Return [X, Y] of the center of cell containing provided text 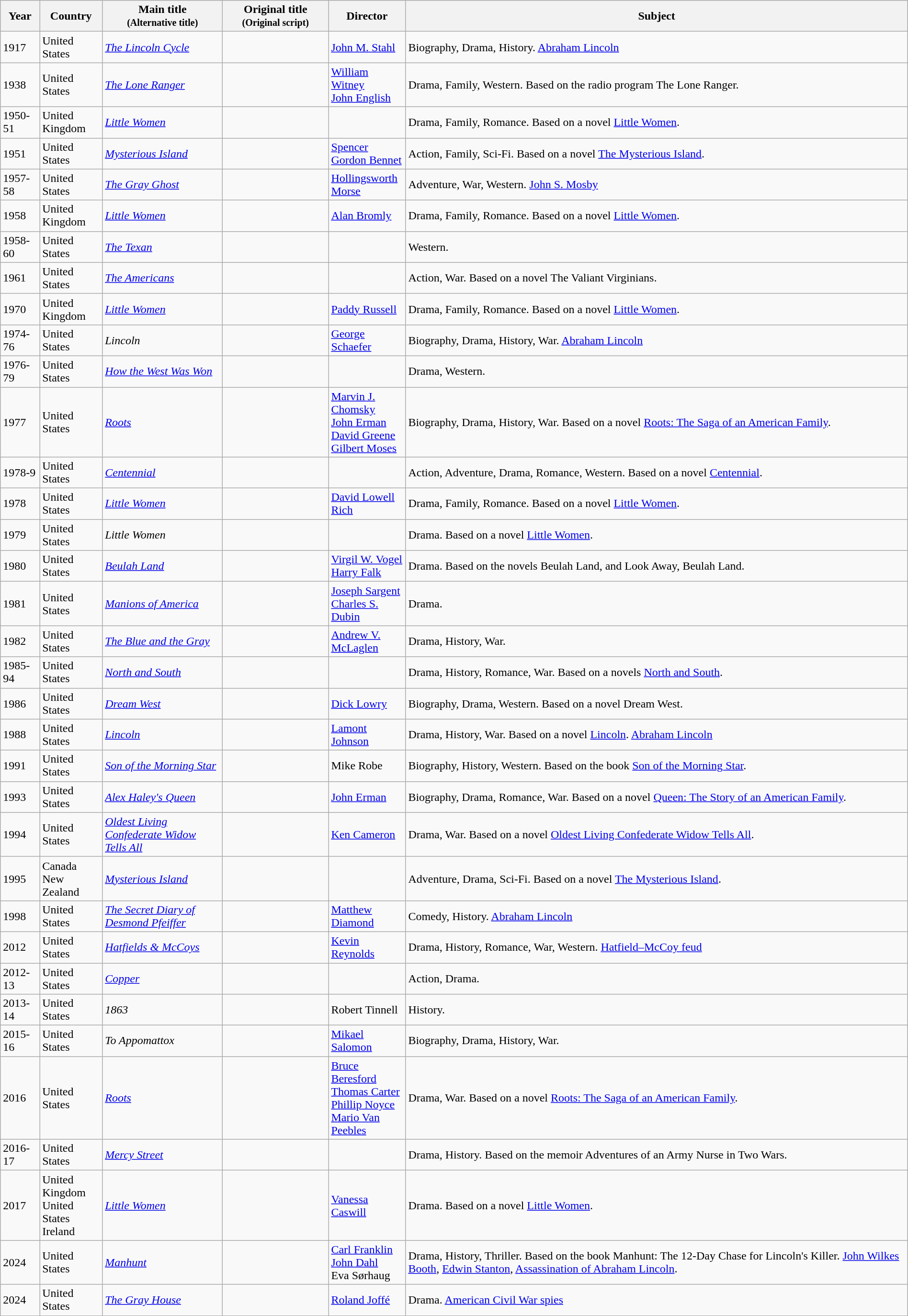
Mike Robe [367, 766]
1993 [20, 797]
Mercy Street [163, 1155]
1863 [163, 1010]
Bruce BeresfordThomas CarterPhillip NoyceMario Van Peebles [367, 1098]
Original title(Original script) [276, 16]
Drama. Based on the novels Beulah Land, and Look Away, Beulah Land. [657, 566]
1961 [20, 278]
1985-94 [20, 672]
Hollingsworth Morse [367, 185]
To Appomattox [163, 1041]
1979 [20, 535]
How the West Was Won [163, 371]
2015-16 [20, 1041]
1981 [20, 604]
The Lincoln Cycle [163, 47]
1980 [20, 566]
1991 [20, 766]
Oldest Living Confederate Widow Tells All [163, 834]
CanadaNew Zealand [71, 878]
Lamont Johnson [367, 734]
The Gray Ghost [163, 185]
The Secret Diary of Desmond Pfeiffer [163, 916]
2017 [20, 1205]
Robert Tinnell [367, 1010]
History. [657, 1010]
Biography, Drama, History. Abraham Lincoln [657, 47]
Biography, Drama, History, War. Based on a novel Roots: The Saga of an American Family. [657, 422]
1957-58 [20, 185]
The Texan [163, 247]
Marvin J. ChomskyJohn ErmanDavid GreeneGilbert Moses [367, 422]
1995 [20, 878]
Director [367, 16]
1917 [20, 47]
Adventure, War, Western. John S. Mosby [657, 185]
Copper [163, 979]
2013-14 [20, 1010]
Country [71, 16]
Vanessa Caswill [367, 1205]
John Erman [367, 797]
Action, War. Based on a novel The Valiant Virginians. [657, 278]
Year [20, 16]
Drama, History, Romance, War, Western. Hatfield–McCoy feud [657, 947]
1978-9 [20, 473]
Carl FranklinJohn DahlEva Sørhaug [367, 1262]
Action, Family, Sci-Fi. Based on a novel The Mysterious Island. [657, 153]
Manhunt [163, 1262]
1974-76 [20, 340]
Action, Adventure, Drama, Romance, Western. Based on a novel Centennial. [657, 473]
Alan Bromly [367, 215]
Drama, History. Based on the memoir Adventures of an Army Nurse in Two Wars. [657, 1155]
Virgil W. VogelHarry Falk [367, 566]
Mikael Salomon [367, 1041]
Roland Joffé [367, 1300]
The Gray House [163, 1300]
2016-17 [20, 1155]
William WitneyJohn English [367, 85]
Biography, Drama, History, War. [657, 1041]
The Blue and the Gray [163, 641]
Centennial [163, 473]
1986 [20, 704]
United KingdomUnited StatesIreland [71, 1205]
Biography, Drama, Western. Based on a novel Dream West. [657, 704]
1951 [20, 153]
2016 [20, 1098]
1978 [20, 504]
1977 [20, 422]
Dream West [163, 704]
Biography, History, Western. Based on the book Son of the Morning Star. [657, 766]
Adventure, Drama, Sci-Fi. Based on a novel The Mysterious Island. [657, 878]
Son of the Morning Star [163, 766]
Beulah Land [163, 566]
North and South [163, 672]
Drama, War. Based on a novel Oldest Living Confederate Widow Tells All. [657, 834]
Drama. American Civil War spies [657, 1300]
Drama, History, Romance, War. Based on a novels North and South. [657, 672]
Alex Haley's Queen [163, 797]
1982 [20, 641]
Biography, Drama, History, War. Abraham Lincoln [657, 340]
George Schaefer [367, 340]
1958 [20, 215]
Western. [657, 247]
Drama, Family, Western. Based on the radio program The Lone Ranger. [657, 85]
Manions of America [163, 604]
Andrew V. McLaglen [367, 641]
1988 [20, 734]
1970 [20, 309]
The Lone Ranger [163, 85]
Comedy, History. Abraham Lincoln [657, 916]
Hatfields & McCoys [163, 947]
2012-13 [20, 979]
Drama, Western. [657, 371]
1976-79 [20, 371]
Drama. [657, 604]
Ken Cameron [367, 834]
Subject [657, 16]
1998 [20, 916]
Spencer Gordon Bennet [367, 153]
Dick Lowry [367, 704]
Drama, History, War. Based on a novel Lincoln. Abraham Lincoln [657, 734]
Action, Drama. [657, 979]
1938 [20, 85]
Kevin Reynolds [367, 947]
David Lowell Rich [367, 504]
Main title(Alternative title) [163, 16]
1994 [20, 834]
1958-60 [20, 247]
Paddy Russell [367, 309]
The Americans [163, 278]
Joseph SargentCharles S. Dubin [367, 604]
John M. Stahl [367, 47]
Drama, War. Based on a novel Roots: The Saga of an American Family. [657, 1098]
Matthew Diamond [367, 916]
Biography, Drama, Romance, War. Based on a novel Queen: The Story of an American Family. [657, 797]
1950-51 [20, 123]
Drama, History, War. [657, 641]
2012 [20, 947]
